Provide the [x, y] coordinate of the cell's center where the given text is located.  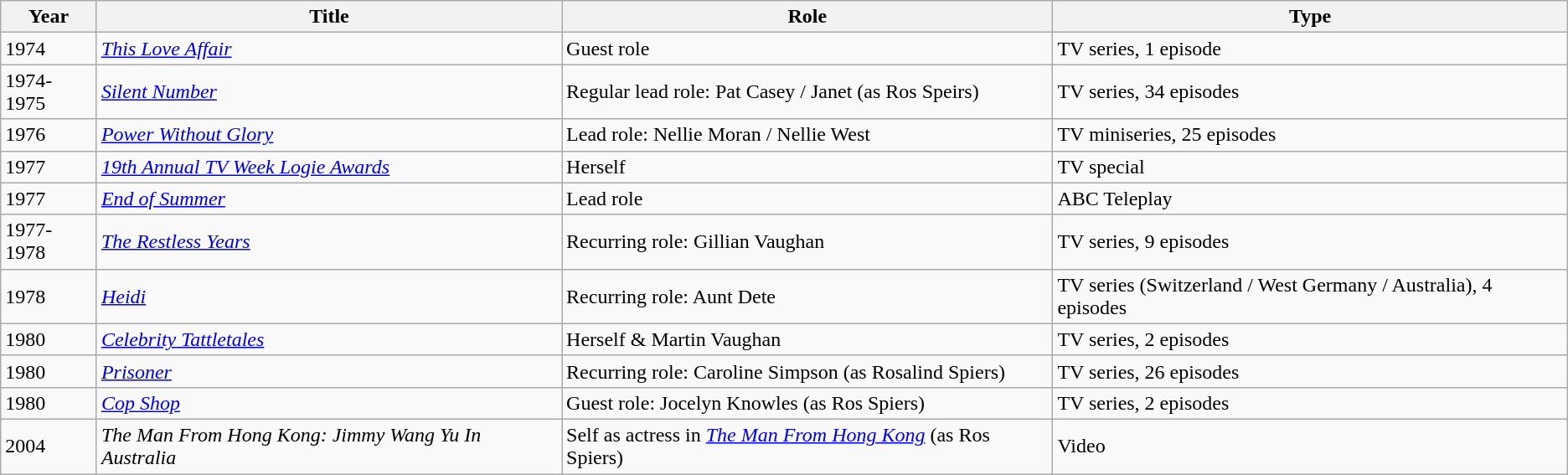
Year [49, 17]
Recurring role: Caroline Simpson (as Rosalind Spiers) [807, 371]
1978 [49, 297]
ABC Teleplay [1310, 199]
Self as actress in The Man From Hong Kong (as Ros Spiers) [807, 446]
1977-1978 [49, 241]
Herself & Martin Vaughan [807, 339]
Celebrity Tattletales [328, 339]
Herself [807, 167]
Cop Shop [328, 403]
Guest role: Jocelyn Knowles (as Ros Spiers) [807, 403]
2004 [49, 446]
TV special [1310, 167]
1974-1975 [49, 92]
TV series, 34 episodes [1310, 92]
Prisoner [328, 371]
Title [328, 17]
Guest role [807, 49]
Lead role: Nellie Moran / Nellie West [807, 135]
Role [807, 17]
Regular lead role: Pat Casey / Janet (as Ros Speirs) [807, 92]
Heidi [328, 297]
Power Without Glory [328, 135]
The Man From Hong Kong: Jimmy Wang Yu In Australia [328, 446]
Recurring role: Gillian Vaughan [807, 241]
This Love Affair [328, 49]
Video [1310, 446]
The Restless Years [328, 241]
TV series, 1 episode [1310, 49]
Silent Number [328, 92]
End of Summer [328, 199]
TV series, 26 episodes [1310, 371]
1976 [49, 135]
Lead role [807, 199]
1974 [49, 49]
19th Annual TV Week Logie Awards [328, 167]
TV series (Switzerland / West Germany / Australia), 4 episodes [1310, 297]
TV series, 9 episodes [1310, 241]
TV miniseries, 25 episodes [1310, 135]
Recurring role: Aunt Dete [807, 297]
Type [1310, 17]
